Provide the [X, Y] coordinate of the cell's center where the given text is located.  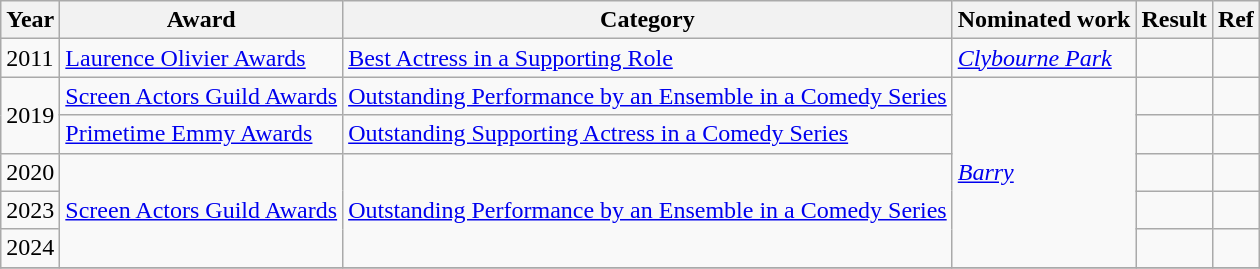
2011 [30, 58]
Barry [1044, 172]
Laurence Olivier Awards [202, 58]
Result [1174, 20]
Clybourne Park [1044, 58]
Best Actress in a Supporting Role [648, 58]
Year [30, 20]
Ref [1236, 20]
Award [202, 20]
Nominated work [1044, 20]
2019 [30, 115]
Category [648, 20]
2020 [30, 172]
Primetime Emmy Awards [202, 134]
2023 [30, 210]
Outstanding Supporting Actress in a Comedy Series [648, 134]
2024 [30, 248]
